Scan for the cell matching the given text and deliver its [X, Y] coordinate at center. 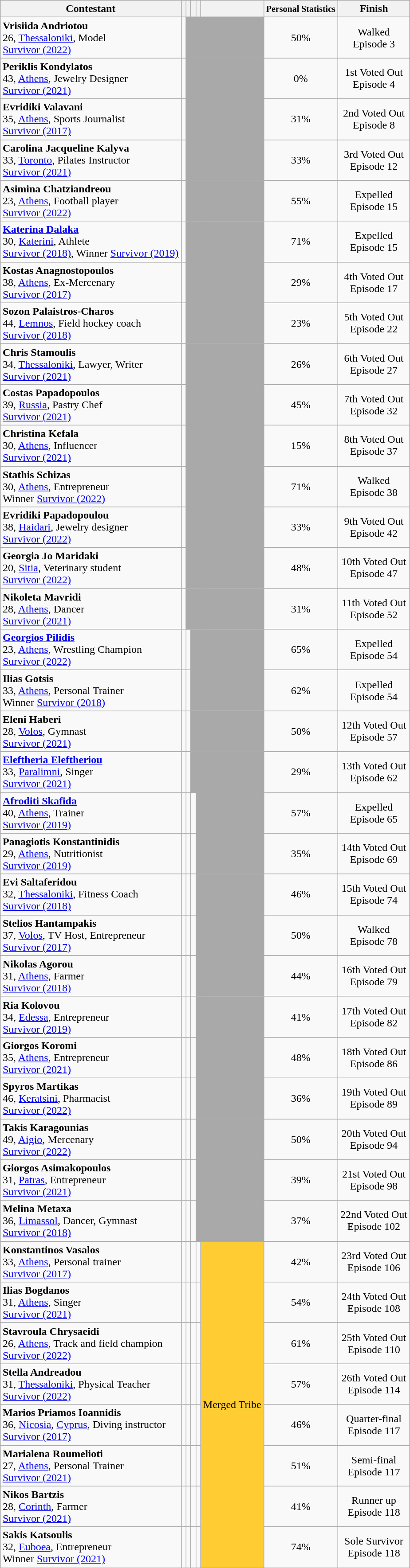
2nd Voted Out Episode 8 [374, 119]
Asimina Chatziandreou23, Athens, Football playerSurvivor (2022) [91, 201]
7th Voted Out Episode 32 [374, 405]
12th Voted Out Episode 57 [374, 731]
Georgios Pilidis23, Athens, Wrestling ChampionSurvivor (2022) [91, 650]
37% [301, 1221]
62% [301, 690]
Contestant [91, 9]
19th Voted Out Episode 89 [374, 1098]
Georgia Jo Maridaki20, Sitia, Veterinary studentSurvivor (2022) [91, 568]
Konstantinos Vasalos33, Athens, Personal trainerSurvivor (2017) [91, 1262]
44% [301, 976]
Panagiotis Konstantinidis29, Athens, NutritionistSurvivor (2019) [91, 854]
Sakis Katsoulis32, Euboea, Entrepreneur Winner Survivor (2021) [91, 1547]
Marialena Roumelioti27, Athens, Personal TrainerSurvivor (2021) [91, 1466]
Melina Metaxa36, Limassol, Dancer, GymnastSurvivor (2018) [91, 1221]
Sozon Palaistros-Charos44, Lemnos, Field hockey coach Survivor (2018) [91, 323]
16th Voted Out Episode 79 [374, 976]
Stavroula Chrysaeidi26, Athens, Track and field championSurvivor (2022) [91, 1343]
Semi-finalEpisode 117 [374, 1466]
65% [301, 650]
24th Voted Out Episode 108 [374, 1303]
Personal Statistics [301, 9]
Spyros Martikas46, Keratsini, PharmacistSurvivor (2022) [91, 1098]
Afroditi Skafida40, Athens, TrainerSurvivor (2019) [91, 813]
Quarter-finalEpisode 117 [374, 1425]
Nikoleta Mavridi 28, Athens, DancerSurvivor (2021) [91, 609]
Stella Andreadou31, Thessaloniki, Physical TeacherSurvivor (2022) [91, 1384]
15% [301, 445]
Kostas Anagnostopoulos38, Athens, Ex-MercenarySurvivor (2017) [91, 282]
Nikos Bartzis28, Corinth, FarmerSurvivor (2021) [91, 1506]
Evridiki Papadopoulou38, Haidari, Jewelry designer Survivor (2022) [91, 527]
9th Voted Out Episode 42 [374, 527]
3rd Voted Out Episode 12 [374, 160]
Finish [374, 9]
Vrisiida Andriotou26, Thessaloniki, ModelSurvivor (2022) [91, 38]
Evridiki Valavani35, Athens, Sports JournalistSurvivor (2017) [91, 119]
20th Voted Out Episode 94 [374, 1139]
5th Voted Out Episode 22 [374, 323]
Nikolas Agorou 31, Athens, FarmerSurvivor (2018) [91, 976]
Eleni Haberi28, Volos, GymnastSurvivor (2021) [91, 731]
Katerina Dalaka30, Katerini, Athlete Survivor (2018), Winner Survivor (2019) [91, 242]
35% [301, 854]
11th Voted Out Episode 52 [374, 609]
1st Voted Out Episode 4 [374, 78]
Costas Papadopoulos39, Russia, Pastry ChefSurvivor (2021) [91, 405]
61% [301, 1343]
22nd Voted Out Episode 102 [374, 1221]
Ilias Bogdanos31, Athens, SingerSurvivor (2021) [91, 1303]
25th Voted Out Episode 110 [374, 1343]
Stelios Hantampakis37, Volos, TV Host, EntrepreneurSurvivor (2017) [91, 935]
Stathis Schizas30, Athens, Entrepreneur Winner Survivor (2022) [91, 487]
Eleftheria Eleftheriou 33, Paralimni, Singer Survivor (2021) [91, 772]
18th Voted Out Episode 86 [374, 1057]
Marios Priamos Ioannidis36, Nicosia, Cyprus, Diving instructorSurvivor (2017) [91, 1425]
17th Voted Out Episode 82 [374, 1017]
Giorgos Koromi 35, Athens, EntrepreneurSurvivor (2021) [91, 1057]
6th Voted Out Episode 27 [374, 364]
10th Voted Out Episode 47 [374, 568]
ExpelledEpisode 65 [374, 813]
55% [301, 201]
39% [301, 1180]
21st Voted Out Episode 98 [374, 1180]
Runner upEpisode 118 [374, 1506]
Merged Tribe [232, 1404]
23rd Voted Out Episode 106 [374, 1262]
0% [301, 78]
Giorgos Asimakopoulos31, Patras, EntrepreneurSurvivor (2021) [91, 1180]
WalkedEpisode 3 [374, 38]
26% [301, 364]
Carolina Jacqueline Kalyva33, Toronto, Pilates InstructorSurvivor (2021) [91, 160]
Walked Episode 38 [374, 487]
Chris Stamoulis 34, Thessaloniki, Lawyer, WriterSurvivor (2021) [91, 364]
26th Voted Out Episode 114 [374, 1384]
Evi Saltaferidou32, Thessaloniki, Fitness CoachSurvivor (2018) [91, 894]
Christina Kefala 30, Athens, InfluencerSurvivor (2021) [91, 445]
8th Voted Out Episode 37 [374, 445]
36% [301, 1098]
Takis Karagounias49, Aigio, MercenarySurvivor (2022) [91, 1139]
74% [301, 1547]
45% [301, 405]
Ria Kolovou34, Edessa, EntrepreneurSurvivor (2019) [91, 1017]
51% [301, 1466]
4th Voted Out Episode 17 [374, 282]
Ilias Gotsis33, Athens, Personal Trainer Winner Survivor (2018) [91, 690]
23% [301, 323]
13th Voted Out Episode 62 [374, 772]
14th Voted Out Episode 69 [374, 854]
42% [301, 1262]
54% [301, 1303]
Sole SurvivorEpisode 118 [374, 1547]
Periklis Kondylatos43, Athens, Jewelry DesignerSurvivor (2021) [91, 78]
WalkedEpisode 78 [374, 935]
15th Voted Out Episode 74 [374, 894]
